Return (X, Y) of the center of cell containing provided text 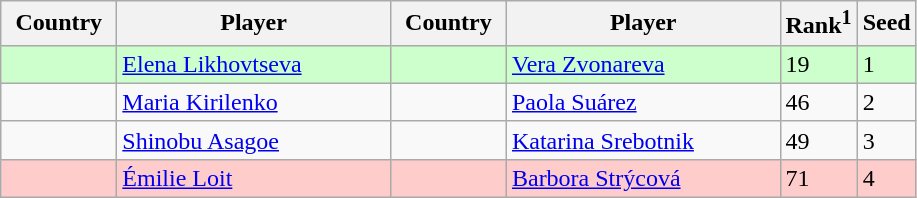
Vera Zvonareva (643, 64)
Elena Likhovtseva (254, 64)
Émilie Loit (254, 178)
71 (818, 178)
Seed (886, 24)
46 (818, 102)
49 (818, 140)
3 (886, 140)
Barbora Strýcová (643, 178)
Maria Kirilenko (254, 102)
4 (886, 178)
2 (886, 102)
1 (886, 64)
Katarina Srebotnik (643, 140)
Paola Suárez (643, 102)
Rank1 (818, 24)
19 (818, 64)
Shinobu Asagoe (254, 140)
